Determine the [x, y] coordinate at the center of the cell enclosing the given text.  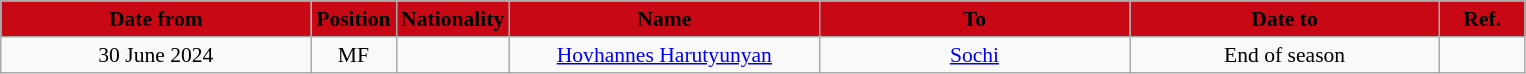
To [974, 19]
End of season [1285, 55]
MF [354, 55]
Name [664, 19]
Nationality [452, 19]
Date from [156, 19]
Sochi [974, 55]
Hovhannes Harutyunyan [664, 55]
Ref. [1482, 19]
30 June 2024 [156, 55]
Position [354, 19]
Date to [1285, 19]
